Find where the given text appears and provide that cell's center as (X, Y) coordinate. 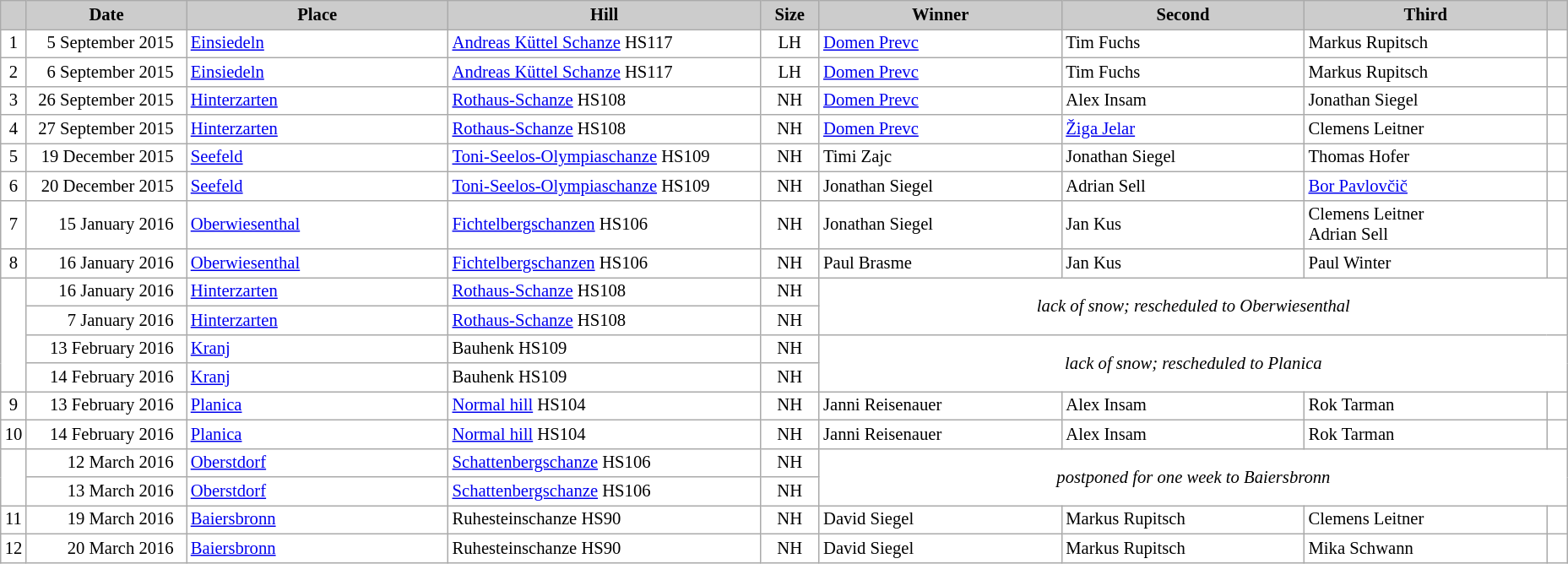
Mika Schwann (1425, 548)
6 September 2015 (106, 72)
lack of snow; rescheduled to Oberwiesenthal (1193, 306)
Clemens Leitner Adrian Sell (1425, 225)
1 (14, 43)
Timi Zajc (941, 157)
Second (1182, 14)
6 (14, 186)
3 (14, 100)
Third (1425, 14)
10 (14, 434)
27 September 2015 (106, 129)
13 March 2016 (106, 491)
postponed for one week to Baiersbronn (1193, 477)
8 (14, 263)
12 (14, 548)
7 (14, 225)
15 January 2016 (106, 225)
5 (14, 157)
20 March 2016 (106, 548)
Place (317, 14)
Bor Pavlovčič (1425, 186)
Paul Brasme (941, 263)
Thomas Hofer (1425, 157)
Size (789, 14)
Winner (941, 14)
4 (14, 129)
7 January 2016 (106, 320)
19 March 2016 (106, 519)
5 September 2015 (106, 43)
Date (106, 14)
Žiga Jelar (1182, 129)
2 (14, 72)
20 December 2015 (106, 186)
19 December 2015 (106, 157)
12 March 2016 (106, 463)
26 September 2015 (106, 100)
11 (14, 519)
Adrian Sell (1182, 186)
lack of snow; rescheduled to Planica (1193, 363)
9 (14, 405)
Hill (605, 14)
Paul Winter (1425, 263)
